Search for the cell housing the specified text and yield its [x, y] center coordinate. 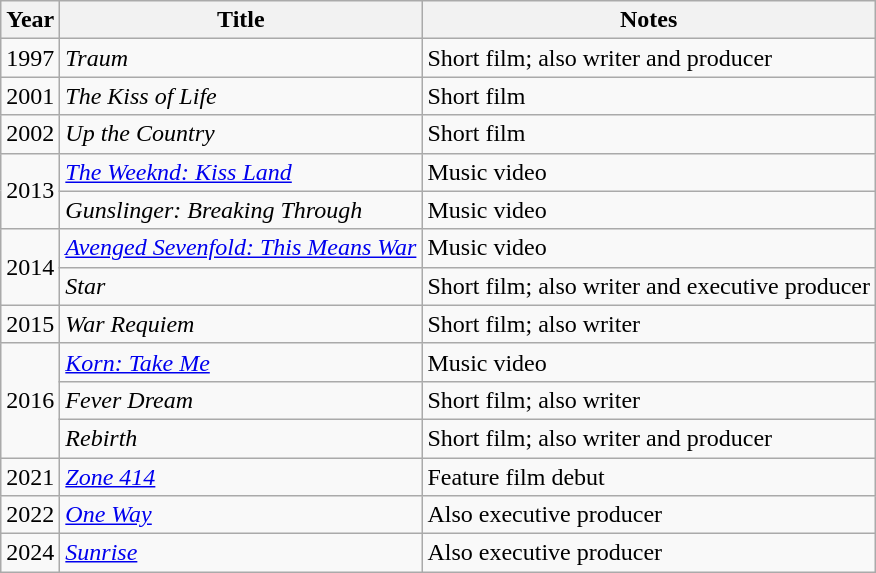
War Requiem [241, 324]
Notes [649, 20]
One Way [241, 515]
2021 [30, 477]
Feature film debut [649, 477]
2014 [30, 267]
1997 [30, 58]
2001 [30, 96]
2016 [30, 400]
Fever Dream [241, 400]
2002 [30, 134]
2015 [30, 324]
Short film; also writer and executive producer [649, 286]
Traum [241, 58]
Rebirth [241, 438]
Gunslinger: Breaking Through [241, 210]
The Kiss of Life [241, 96]
Zone 414 [241, 477]
2013 [30, 191]
Avenged Sevenfold: This Means War [241, 248]
Star [241, 286]
The Weeknd: Kiss Land [241, 172]
Title [241, 20]
Korn: Take Me [241, 362]
Sunrise [241, 553]
2024 [30, 553]
Up the Country [241, 134]
2022 [30, 515]
Year [30, 20]
